Detect which cell encompasses the target text, then output its (X, Y) center coordinate. 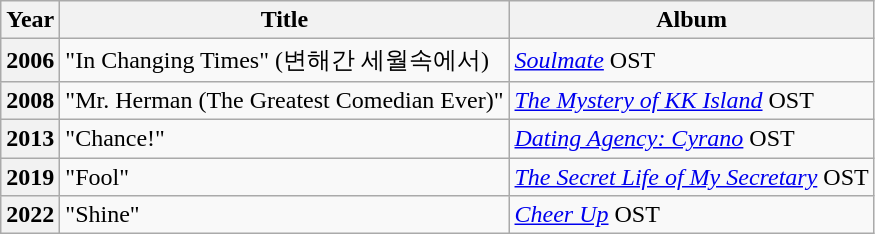
Album (692, 20)
Title (284, 20)
The Mystery of KK Island OST (692, 100)
Dating Agency: Cyrano OST (692, 138)
2006 (30, 60)
"Shine" (284, 215)
"Chance!" (284, 138)
2019 (30, 177)
2022 (30, 215)
"Fool" (284, 177)
2008 (30, 100)
Cheer Up OST (692, 215)
2013 (30, 138)
The Secret Life of My Secretary OST (692, 177)
"In Changing Times" (변해간 세월속에서) (284, 60)
Year (30, 20)
Soulmate OST (692, 60)
"Mr. Herman (The Greatest Comedian Ever)" (284, 100)
